Scan for the cell matching the given text and deliver its [x, y] coordinate at center. 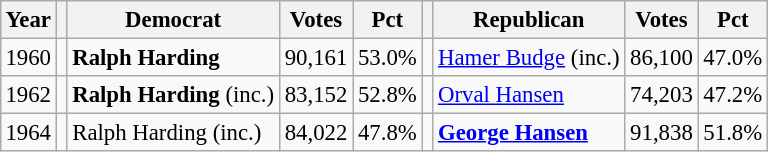
86,100 [662, 57]
1962 [28, 95]
52.8% [388, 95]
47.8% [388, 133]
90,161 [316, 57]
47.0% [732, 57]
Ralph Harding [173, 57]
91,838 [662, 133]
83,152 [316, 95]
Democrat [173, 20]
Hamer Budge (inc.) [529, 57]
1960 [28, 57]
47.2% [732, 95]
53.0% [388, 57]
51.8% [732, 133]
74,203 [662, 95]
George Hansen [529, 133]
1964 [28, 133]
Year [28, 20]
84,022 [316, 133]
Republican [529, 20]
Orval Hansen [529, 95]
